For the text-containing cell, return its midpoint in [X, Y] coordinate format. 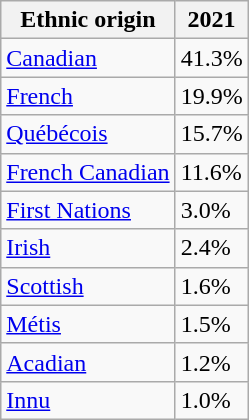
Innu [88, 400]
1.2% [212, 362]
First Nations [88, 210]
French Canadian [88, 172]
41.3% [212, 58]
15.7% [212, 134]
3.0% [212, 210]
2.4% [212, 248]
1.5% [212, 324]
1.0% [212, 400]
2021 [212, 20]
Scottish [88, 286]
Québécois [88, 134]
19.9% [212, 96]
Acadian [88, 362]
1.6% [212, 286]
Ethnic origin [88, 20]
French [88, 96]
11.6% [212, 172]
Irish [88, 248]
Canadian [88, 58]
Métis [88, 324]
